Scan for the cell matching the given text and deliver its [X, Y] coordinate at center. 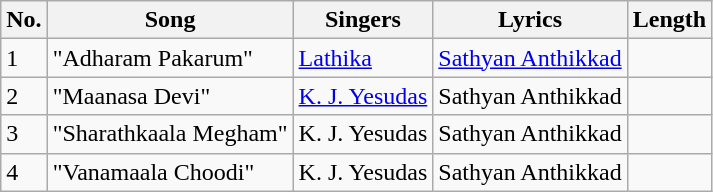
Song [170, 20]
2 [24, 96]
"Maanasa Devi" [170, 96]
1 [24, 58]
3 [24, 134]
4 [24, 172]
Lyrics [530, 20]
Length [669, 20]
Singers [363, 20]
No. [24, 20]
Lathika [363, 58]
"Sharathkaala Megham" [170, 134]
"Vanamaala Choodi" [170, 172]
"Adharam Pakarum" [170, 58]
